Extract the [x, y] coordinate from the center of the cell holding the provided text.  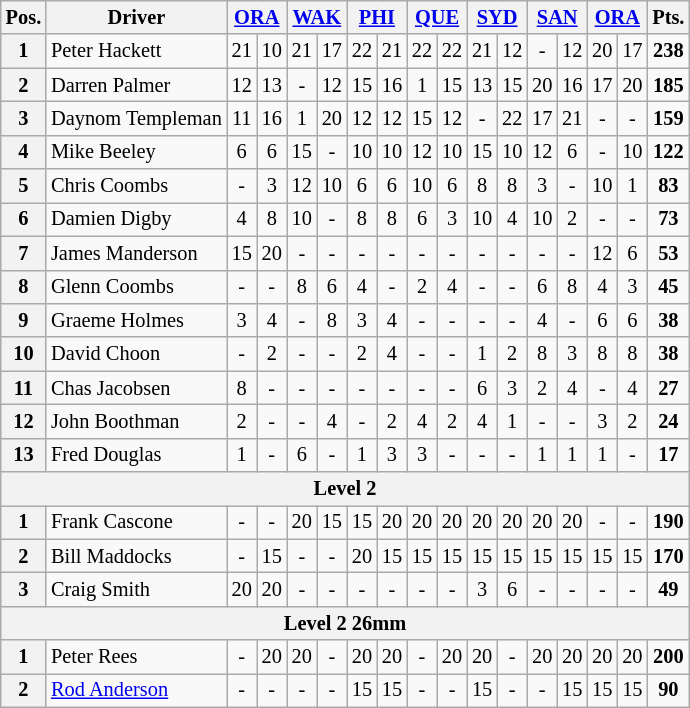
Glenn Coombs [136, 287]
90 [668, 690]
John Boothman [136, 421]
122 [668, 152]
200 [668, 657]
SAN [557, 17]
Fred Douglas [136, 455]
Rod Anderson [136, 690]
73 [668, 219]
Level 2 26mm [346, 623]
Driver [136, 17]
Graeme Holmes [136, 320]
Daynom Templeman [136, 118]
5 [24, 186]
190 [668, 522]
27 [668, 388]
Darren Palmer [136, 85]
83 [668, 186]
Level 2 [346, 489]
53 [668, 253]
Peter Hackett [136, 51]
24 [668, 421]
159 [668, 118]
Frank Cascone [136, 522]
170 [668, 556]
Pos. [24, 17]
Chas Jacobsen [136, 388]
49 [668, 589]
Mike Beeley [136, 152]
QUE [437, 17]
Chris Coombs [136, 186]
Peter Rees [136, 657]
David Choon [136, 354]
SYD [497, 17]
238 [668, 51]
PHI [377, 17]
9 [24, 320]
James Manderson [136, 253]
Pts. [668, 17]
45 [668, 287]
185 [668, 85]
Damien Digby [136, 219]
7 [24, 253]
WAK [317, 17]
Craig Smith [136, 589]
Bill Maddocks [136, 556]
